Return the [x, y] coordinate for the center point of the cell that contains the specified text.  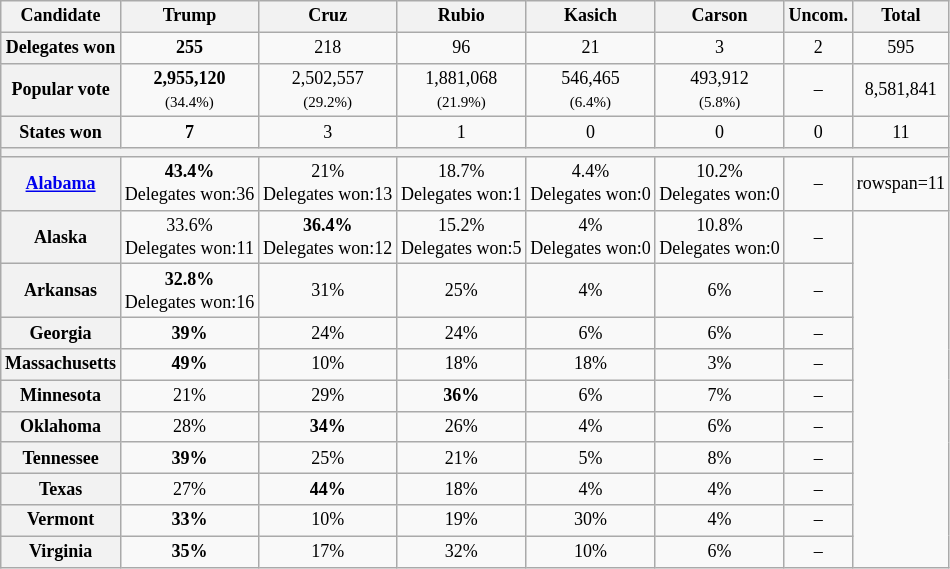
2,502,557(29.2%) [328, 90]
Virginia [61, 552]
26% [462, 426]
33.6%Delegates won:11 [189, 237]
Trump [189, 16]
Total [900, 16]
4.4%Delegates won:0 [590, 184]
10.8%Delegates won:0 [720, 237]
2 [818, 48]
Texas [61, 488]
493,912(5.8%) [720, 90]
32% [462, 552]
11 [900, 132]
Kasich [590, 16]
5% [590, 458]
2,955,120(34.4%) [189, 90]
18.7%Delegates won:1 [462, 184]
27% [189, 488]
15.2%Delegates won:5 [462, 237]
rowspan=11 [900, 184]
32.8%Delegates won:16 [189, 291]
Uncom. [818, 16]
1,881,068(21.9%) [462, 90]
44% [328, 488]
35% [189, 552]
21%Delegates won:13 [328, 184]
3% [720, 364]
Rubio [462, 16]
30% [590, 520]
Delegates won [61, 48]
34% [328, 426]
595 [900, 48]
Alabama [61, 184]
7 [189, 132]
96 [462, 48]
8,581,841 [900, 90]
218 [328, 48]
21 [590, 48]
Carson [720, 16]
Alaska [61, 237]
States won [61, 132]
43.4%Delegates won:36 [189, 184]
29% [328, 396]
Tennessee [61, 458]
4%Delegates won:0 [590, 237]
28% [189, 426]
19% [462, 520]
36.4%Delegates won:12 [328, 237]
Vermont [61, 520]
36% [462, 396]
Georgia [61, 334]
255 [189, 48]
Cruz [328, 16]
Oklahoma [61, 426]
Candidate [61, 16]
10.2%Delegates won:0 [720, 184]
17% [328, 552]
Popular vote [61, 90]
546,465(6.4%) [590, 90]
31% [328, 291]
33% [189, 520]
8% [720, 458]
7% [720, 396]
1 [462, 132]
Minnesota [61, 396]
Arkansas [61, 291]
Massachusetts [61, 364]
49% [189, 364]
